Search for the cell housing the specified text and yield its [x, y] center coordinate. 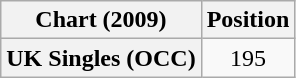
UK Singles (OCC) [101, 58]
195 [248, 58]
Chart (2009) [101, 20]
Position [248, 20]
